Provide the (X, Y) coordinate of the cell's center where the given text is located.  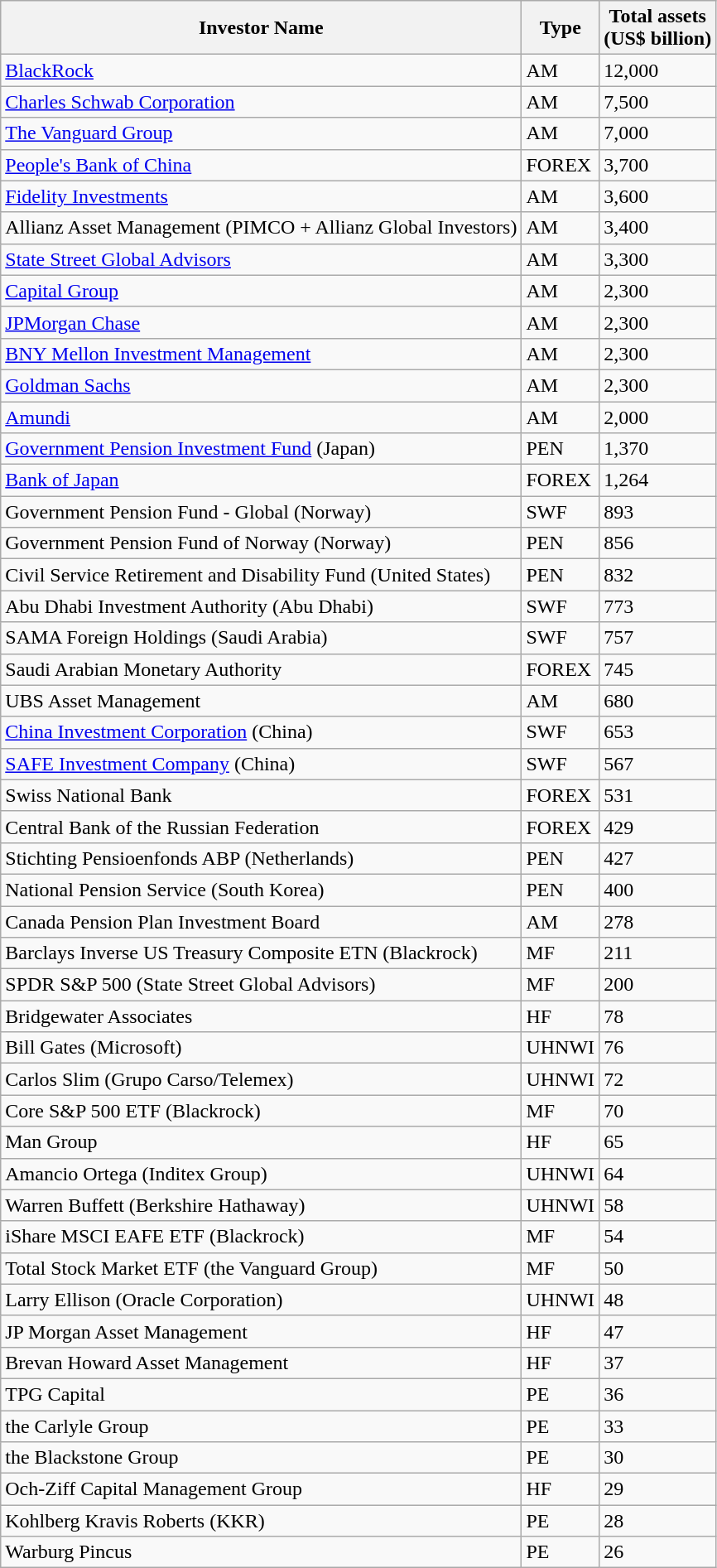
47 (657, 1331)
7,000 (657, 133)
State Street Global Advisors (262, 259)
680 (657, 701)
Stichting Pensioenfonds ABP (Netherlands) (262, 858)
China Investment Corporation (China) (262, 732)
Canada Pension Plan Investment Board (262, 922)
Total assets(US$ billion) (657, 28)
SAFE Investment Company (China) (262, 764)
Amancio Ortega (Inditex Group) (262, 1174)
28 (657, 1521)
429 (657, 827)
Capital Group (262, 291)
the Blackstone Group (262, 1458)
Bank of Japan (262, 480)
Carlos Slim (Grupo Carso/Telemex) (262, 1079)
TPG Capital (262, 1394)
BNY Mellon Investment Management (262, 354)
2,000 (657, 417)
Civil Service Retirement and Disability Fund (United States) (262, 575)
745 (657, 669)
757 (657, 638)
Man Group (262, 1142)
National Pension Service (South Korea) (262, 890)
37 (657, 1363)
Saudi Arabian Monetary Authority (262, 669)
54 (657, 1237)
773 (657, 606)
400 (657, 890)
People's Bank of China (262, 165)
Brevan Howard Asset Management (262, 1363)
Total Stock Market ETF (the Vanguard Group) (262, 1268)
211 (657, 953)
856 (657, 543)
BlackRock (262, 70)
Warren Buffett (Berkshire Hathaway) (262, 1205)
Abu Dhabi Investment Authority (Abu Dhabi) (262, 606)
64 (657, 1174)
893 (657, 512)
3,600 (657, 196)
JP Morgan Asset Management (262, 1331)
Fidelity Investments (262, 196)
30 (657, 1458)
Goldman Sachs (262, 385)
UBS Asset Management (262, 701)
Investor Name (262, 28)
Bridgewater Associates (262, 1016)
the Carlyle Group (262, 1426)
200 (657, 985)
Government Pension Fund - Global (Norway) (262, 512)
The Vanguard Group (262, 133)
72 (657, 1079)
Amundi (262, 417)
SPDR S&P 500 (State Street Global Advisors) (262, 985)
33 (657, 1426)
Larry Ellison (Oracle Corporation) (262, 1300)
48 (657, 1300)
70 (657, 1111)
427 (657, 858)
7,500 (657, 102)
50 (657, 1268)
567 (657, 764)
SAMA Foreign Holdings (Saudi Arabia) (262, 638)
531 (657, 795)
Type (561, 28)
26 (657, 1552)
JPMorgan Chase (262, 322)
1,370 (657, 449)
Government Pension Fund of Norway (Norway) (262, 543)
58 (657, 1205)
Kohlberg Kravis Roberts (KKR) (262, 1521)
Swiss National Bank (262, 795)
Warburg Pincus (262, 1552)
Bill Gates (Microsoft) (262, 1048)
Central Bank of the Russian Federation (262, 827)
278 (657, 922)
36 (657, 1394)
Allianz Asset Management (PIMCO + Allianz Global Investors) (262, 228)
76 (657, 1048)
653 (657, 732)
iShare MSCI EAFE ETF (Blackrock) (262, 1237)
Charles Schwab Corporation (262, 102)
12,000 (657, 70)
Och-Ziff Capital Management Group (262, 1489)
Government Pension Investment Fund (Japan) (262, 449)
Core S&P 500 ETF (Blackrock) (262, 1111)
3,700 (657, 165)
65 (657, 1142)
3,300 (657, 259)
Barclays Inverse US Treasury Composite ETN (Blackrock) (262, 953)
78 (657, 1016)
29 (657, 1489)
832 (657, 575)
1,264 (657, 480)
3,400 (657, 228)
